For the text-containing cell, return its midpoint in (X, Y) coordinate format. 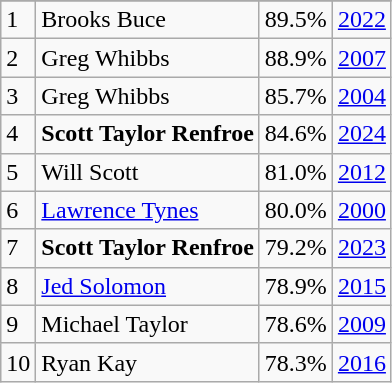
2015 (362, 286)
4 (18, 134)
5 (18, 172)
78.3% (296, 362)
2004 (362, 96)
2023 (362, 248)
2012 (362, 172)
78.9% (296, 286)
8 (18, 286)
85.7% (296, 96)
80.0% (296, 210)
84.6% (296, 134)
2022 (362, 20)
1 (18, 20)
Jed Solomon (148, 286)
88.9% (296, 58)
3 (18, 96)
2007 (362, 58)
7 (18, 248)
Ryan Kay (148, 362)
2 (18, 58)
81.0% (296, 172)
2009 (362, 324)
78.6% (296, 324)
89.5% (296, 20)
2000 (362, 210)
2016 (362, 362)
9 (18, 324)
Michael Taylor (148, 324)
10 (18, 362)
79.2% (296, 248)
Brooks Buce (148, 20)
6 (18, 210)
Will Scott (148, 172)
Lawrence Tynes (148, 210)
2024 (362, 134)
